Determine the [x, y] coordinate at the center of the cell enclosing the given text.  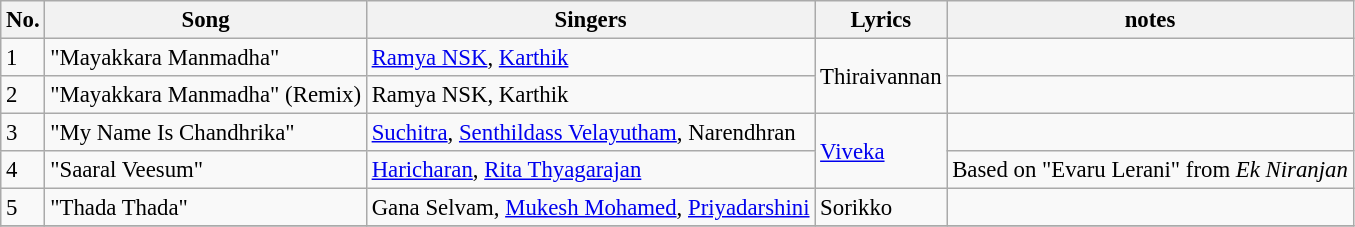
"Thada Thada" [206, 208]
Song [206, 20]
Singers [590, 20]
notes [1150, 20]
Suchitra, Senthildass Velayutham, Narendhran [590, 133]
2 [23, 95]
Based on "Evaru Lerani" from Ek Niranjan [1150, 170]
No. [23, 20]
Thiraivannan [881, 76]
Viveka [881, 152]
"My Name Is Chandhrika" [206, 133]
"Mayakkara Manmadha" (Remix) [206, 95]
Haricharan, Rita Thyagarajan [590, 170]
"Mayakkara Manmadha" [206, 58]
Lyrics [881, 20]
1 [23, 58]
4 [23, 170]
"Saaral Veesum" [206, 170]
Gana Selvam, Mukesh Mohamed, Priyadarshini [590, 208]
5 [23, 208]
3 [23, 133]
Sorikko [881, 208]
